Determine the [X, Y] coordinate at the center of the cell enclosing the given text.  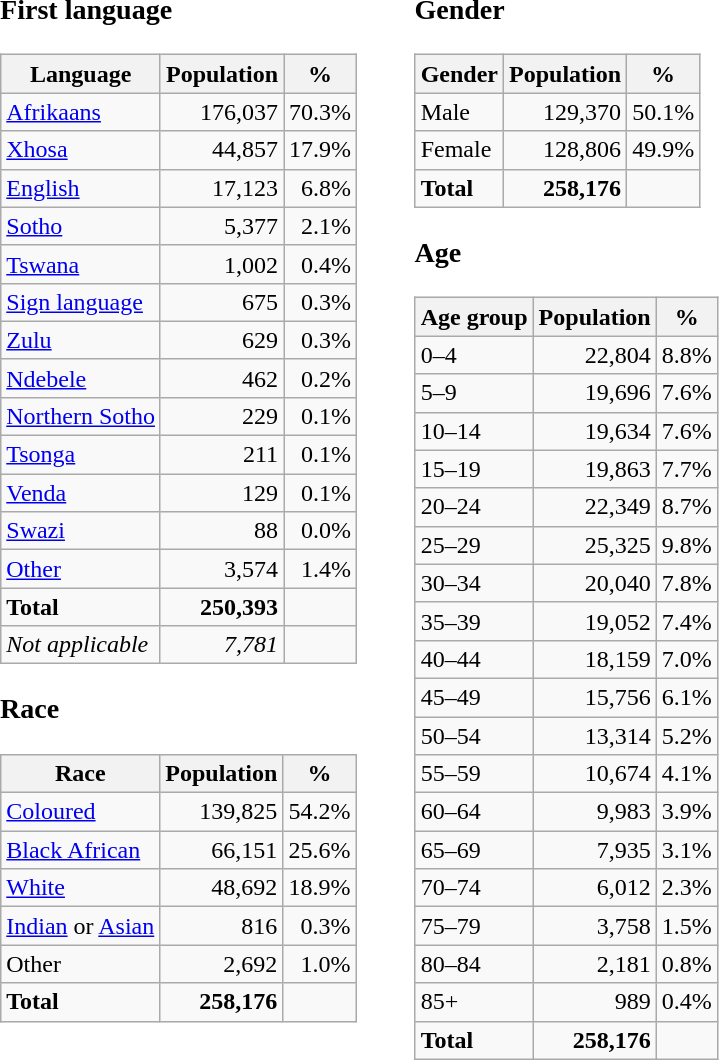
0.0% [320, 531]
19,696 [594, 393]
19,863 [594, 469]
22,349 [594, 507]
70–74 [474, 888]
129 [222, 493]
88 [222, 531]
1.0% [320, 964]
17.9% [320, 150]
Not applicable [81, 645]
25.6% [320, 850]
Female [459, 150]
Male [459, 112]
Language [81, 74]
54.2% [320, 812]
Age group [474, 317]
60–64 [474, 812]
30–34 [474, 583]
2.1% [320, 226]
1.4% [320, 569]
3.9% [686, 812]
128,806 [566, 150]
Gender [459, 74]
25,325 [594, 545]
4.1% [686, 774]
85+ [474, 1002]
0.8% [686, 964]
2.3% [686, 888]
2,692 [222, 964]
3,574 [222, 569]
8.7% [686, 507]
7.4% [686, 621]
66,151 [222, 850]
20–24 [474, 507]
Swazi [81, 531]
176,037 [222, 112]
6.1% [686, 697]
816 [222, 926]
462 [222, 378]
3,758 [594, 926]
229 [222, 416]
49.9% [664, 150]
5,377 [222, 226]
9,983 [594, 812]
17,123 [222, 188]
15,756 [594, 697]
Sotho [81, 226]
129,370 [566, 112]
0–4 [474, 355]
5–9 [474, 393]
8.8% [686, 355]
5.2% [686, 735]
48,692 [222, 888]
Afrikaans [81, 112]
10–14 [474, 431]
Zulu [81, 340]
7,781 [222, 645]
35–39 [474, 621]
Tswana [81, 264]
40–44 [474, 659]
250,393 [222, 607]
139,825 [222, 812]
629 [222, 340]
19,052 [594, 621]
7,935 [594, 850]
9.8% [686, 545]
0.2% [320, 378]
6.8% [320, 188]
Xhosa [81, 150]
Black African [80, 850]
7.7% [686, 469]
7.8% [686, 583]
White [80, 888]
Tsonga [81, 455]
Northern Sotho [81, 416]
10,674 [594, 774]
989 [594, 1002]
Ndebele [81, 378]
19,634 [594, 431]
20,040 [594, 583]
211 [222, 455]
50.1% [664, 112]
1.5% [686, 926]
6,012 [594, 888]
22,804 [594, 355]
55–59 [474, 774]
Indian or Asian [80, 926]
18.9% [320, 888]
3.1% [686, 850]
Race [80, 774]
English [81, 188]
65–69 [474, 850]
15–19 [474, 469]
75–79 [474, 926]
18,159 [594, 659]
Sign language [81, 302]
1,002 [222, 264]
7.0% [686, 659]
80–84 [474, 964]
13,314 [594, 735]
45–49 [474, 697]
50–54 [474, 735]
Coloured [80, 812]
70.3% [320, 112]
675 [222, 302]
2,181 [594, 964]
Venda [81, 493]
44,857 [222, 150]
25–29 [474, 545]
